Find where the given text appears and provide that cell's center as [x, y] coordinate. 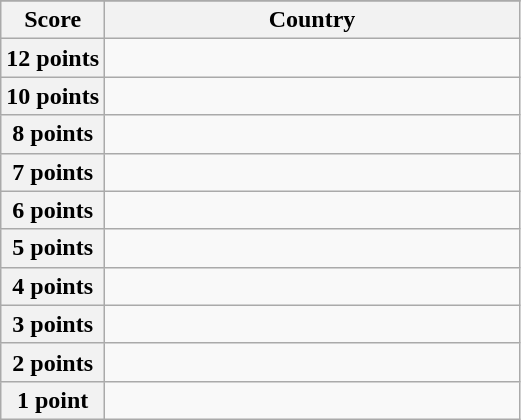
6 points [53, 210]
4 points [53, 286]
8 points [53, 134]
3 points [53, 324]
Score [53, 20]
2 points [53, 362]
1 point [53, 400]
10 points [53, 96]
12 points [53, 58]
7 points [53, 172]
5 points [53, 248]
Country [312, 20]
